Output the (X, Y) coordinate of the center of the cell containing the given text.  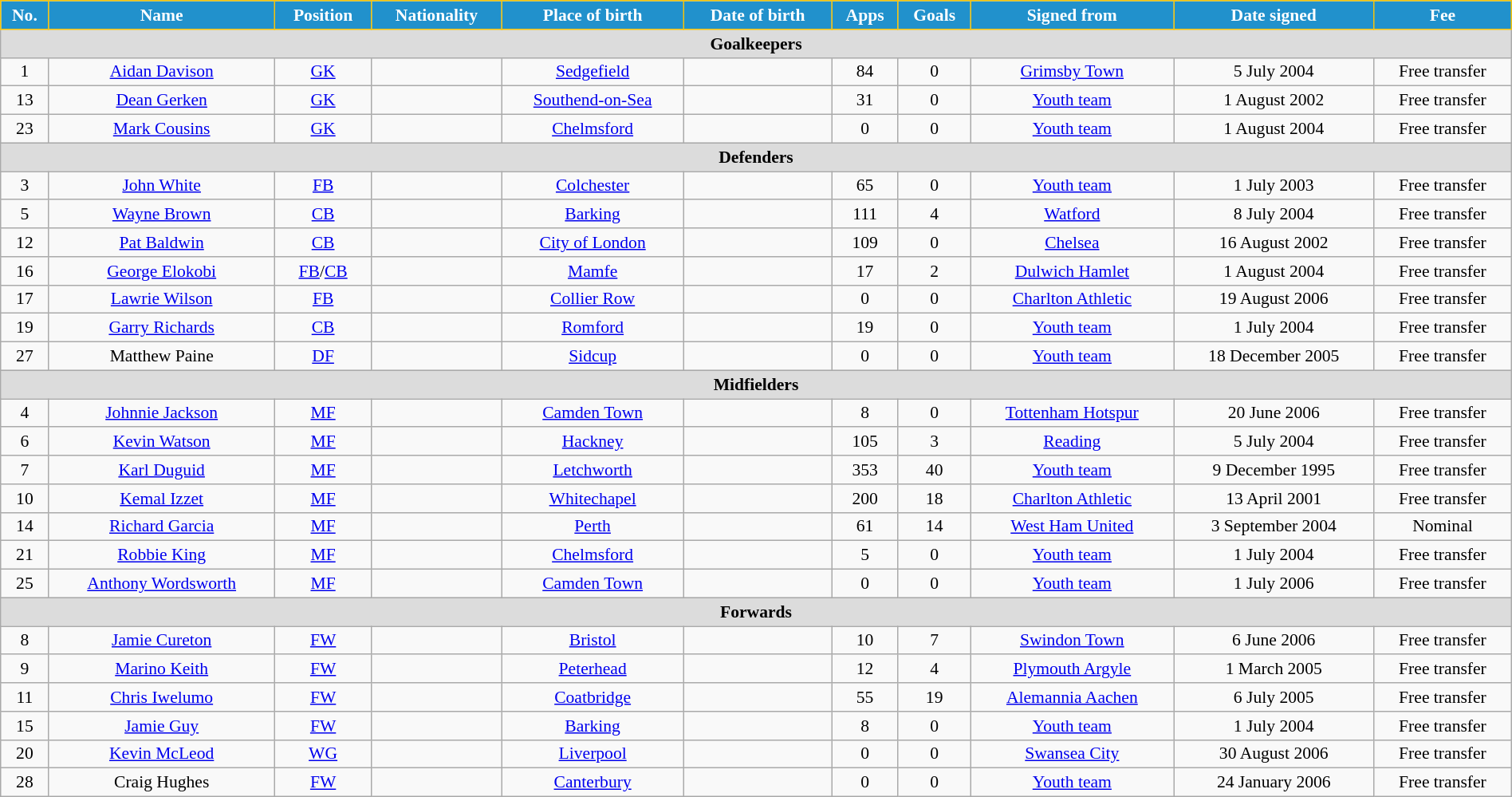
Karl Duguid (161, 470)
Kevin McLeod (161, 754)
Plymouth Argyle (1072, 669)
Defenders (756, 157)
21 (25, 555)
6 June 2006 (1274, 641)
Robbie King (161, 555)
9 (25, 669)
West Ham United (1072, 527)
Midfielders (756, 385)
Marino Keith (161, 669)
Coatbridge (593, 697)
9 December 1995 (1274, 470)
Goalkeepers (756, 44)
Hackney (593, 442)
1 (25, 72)
1 July 2003 (1274, 186)
Matthew Paine (161, 357)
FB/CB (323, 271)
40 (935, 470)
23 (25, 129)
13 April 2001 (1274, 499)
Lawrie Wilson (161, 299)
Watford (1072, 215)
Craig Hughes (161, 783)
Alemannia Aachen (1072, 697)
Dulwich Hamlet (1072, 271)
Swindon Town (1072, 641)
Canterbury (593, 783)
Grimsby Town (1072, 72)
20 June 2006 (1274, 413)
55 (865, 697)
Mamfe (593, 271)
Liverpool (593, 754)
28 (25, 783)
30 August 2006 (1274, 754)
18 December 2005 (1274, 357)
11 (25, 697)
Mark Cousins (161, 129)
27 (25, 357)
Letchworth (593, 470)
65 (865, 186)
Sidcup (593, 357)
Aidan Davison (161, 72)
16 August 2002 (1274, 243)
Peterhead (593, 669)
Garry Richards (161, 328)
2 (935, 271)
George Elokobi (161, 271)
WG (323, 754)
Dean Gerken (161, 101)
3 September 2004 (1274, 527)
Kevin Watson (161, 442)
Johnnie Jackson (161, 413)
Signed from (1072, 15)
61 (865, 527)
Colchester (593, 186)
No. (25, 15)
353 (865, 470)
24 January 2006 (1274, 783)
John White (161, 186)
19 August 2006 (1274, 299)
Perth (593, 527)
31 (865, 101)
25 (25, 584)
18 (935, 499)
Chelsea (1072, 243)
Nationality (437, 15)
84 (865, 72)
Anthony Wordsworth (161, 584)
Name (161, 15)
Jamie Guy (161, 726)
Jamie Cureton (161, 641)
109 (865, 243)
1 August 2002 (1274, 101)
Swansea City (1072, 754)
Reading (1072, 442)
1 July 2006 (1274, 584)
16 (25, 271)
Southend-on-Sea (593, 101)
City of London (593, 243)
105 (865, 442)
Pat Baldwin (161, 243)
15 (25, 726)
Apps (865, 15)
Nominal (1443, 527)
Forwards (756, 612)
Richard Garcia (161, 527)
6 July 2005 (1274, 697)
Place of birth (593, 15)
Date signed (1274, 15)
Wayne Brown (161, 215)
6 (25, 442)
Kemal Izzet (161, 499)
1 March 2005 (1274, 669)
Whitechapel (593, 499)
Collier Row (593, 299)
Sedgefield (593, 72)
111 (865, 215)
200 (865, 499)
DF (323, 357)
Romford (593, 328)
Date of birth (758, 15)
Chris Iwelumo (161, 697)
8 July 2004 (1274, 215)
Fee (1443, 15)
Bristol (593, 641)
Position (323, 15)
Goals (935, 15)
20 (25, 754)
Tottenham Hotspur (1072, 413)
13 (25, 101)
